Locate the cell with the specified text and output its [X, Y] center coordinate. 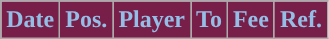
To [210, 20]
Pos. [86, 20]
Date [30, 20]
Player [152, 20]
Ref. [300, 20]
Fee [250, 20]
